Identify which cell holds the provided text, then report its (X, Y) central coordinate. 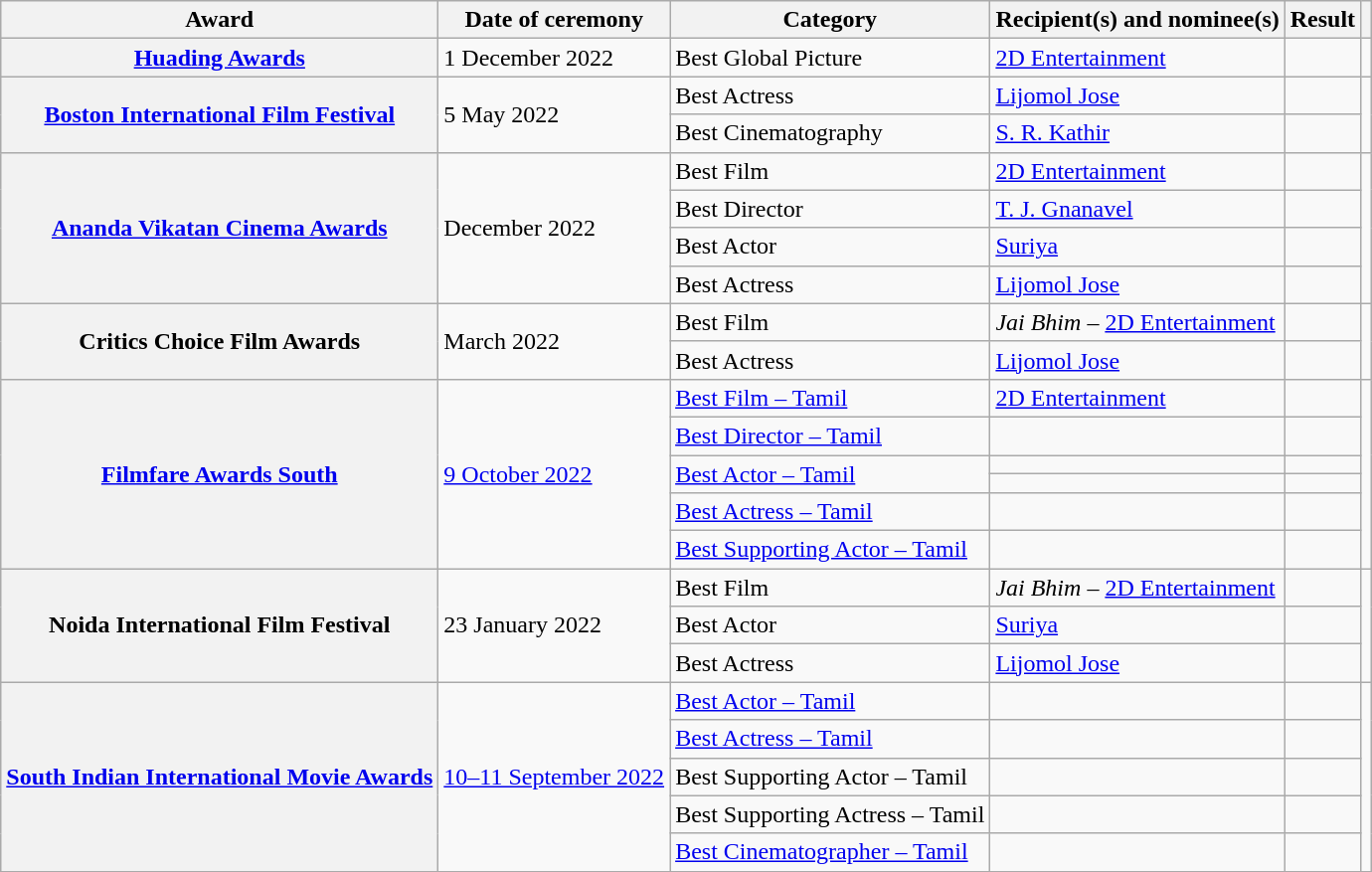
South Indian International Movie Awards (220, 777)
Recipient(s) and nominee(s) (1137, 20)
Huading Awards (220, 58)
Award (220, 20)
Result (1322, 20)
Best Cinematography (830, 133)
Boston International Film Festival (220, 114)
Category (830, 20)
Best Film – Tamil (830, 398)
Best Supporting Actress – Tamil (830, 814)
Best Director (830, 209)
Noida International Film Festival (220, 625)
10–11 September 2022 (555, 777)
Date of ceremony (555, 20)
Best Cinematographer – Tamil (830, 852)
March 2022 (555, 341)
Filmfare Awards South (220, 473)
T. J. Gnanavel (1137, 209)
1 December 2022 (555, 58)
23 January 2022 (555, 625)
Critics Choice Film Awards (220, 341)
Best Global Picture (830, 58)
Ananda Vikatan Cinema Awards (220, 228)
5 May 2022 (555, 114)
December 2022 (555, 228)
9 October 2022 (555, 473)
S. R. Kathir (1137, 133)
Best Director – Tamil (830, 436)
